Find where the given text appears and provide that cell's center as (X, Y) coordinate. 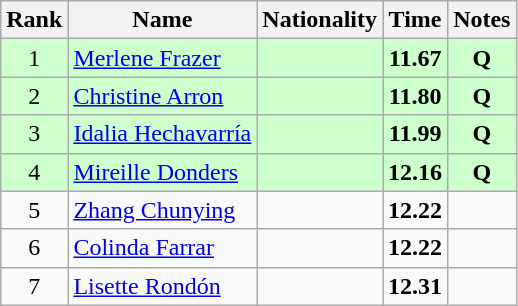
Idalia Hechavarría (162, 134)
Name (162, 20)
Notes (482, 20)
Lisette Rondón (162, 286)
7 (34, 286)
6 (34, 248)
12.16 (416, 172)
Zhang Chunying (162, 210)
Nationality (320, 20)
Rank (34, 20)
Colinda Farrar (162, 248)
4 (34, 172)
11.99 (416, 134)
3 (34, 134)
Time (416, 20)
11.80 (416, 96)
12.31 (416, 286)
Christine Arron (162, 96)
2 (34, 96)
Mireille Donders (162, 172)
1 (34, 58)
Merlene Frazer (162, 58)
11.67 (416, 58)
5 (34, 210)
